Search for the cell housing the specified text and yield its [x, y] center coordinate. 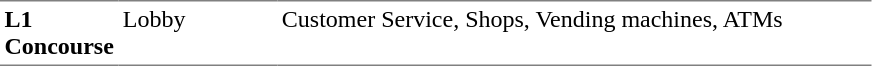
Customer Service, Shops, Vending machines, ATMs [574, 33]
Lobby [198, 33]
L1Concourse [59, 33]
